Identify which cell holds the provided text, then report its [x, y] central coordinate. 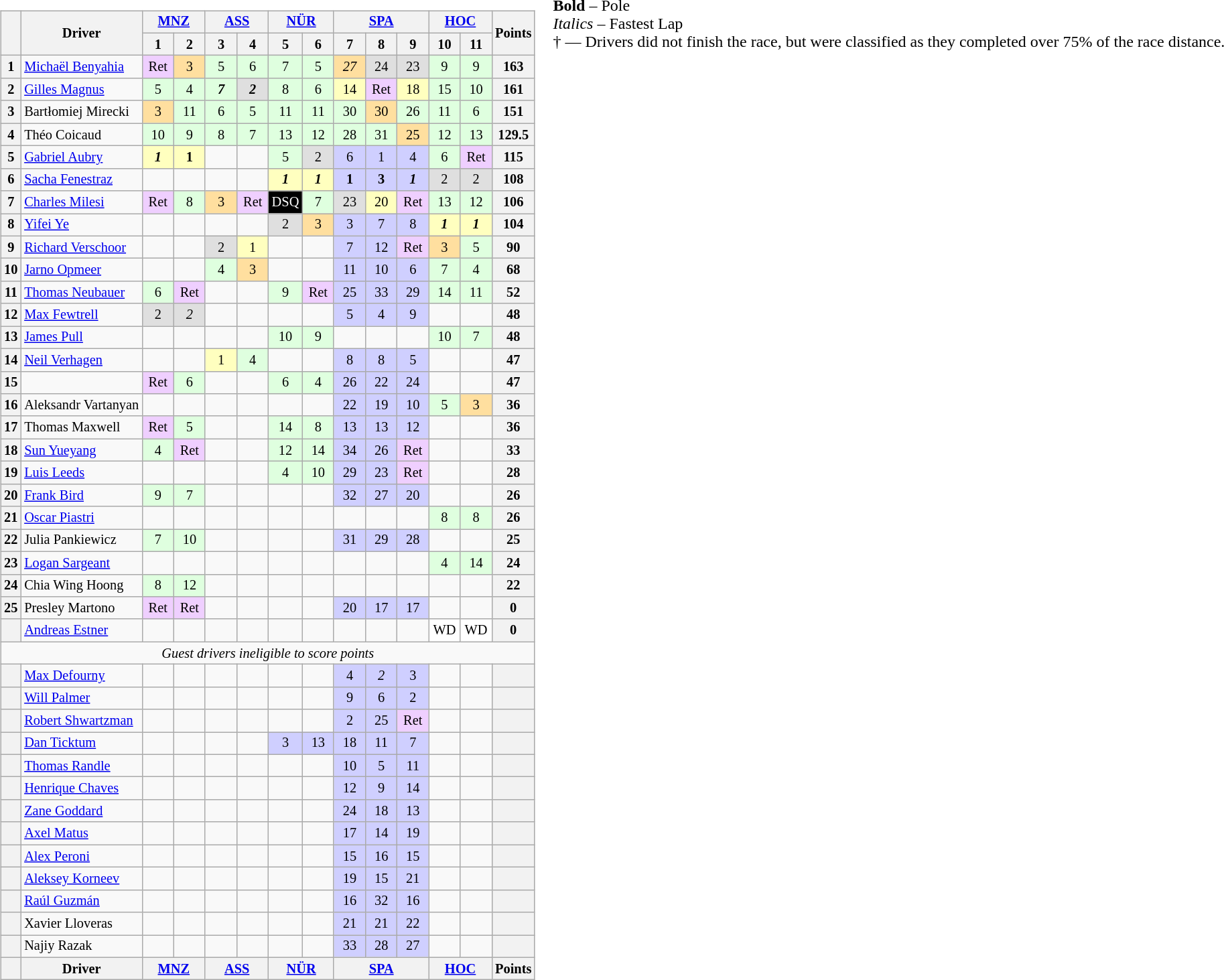
Max Fewtrell [82, 315]
Logan Sargeant [82, 563]
Neil Verhagen [82, 360]
Sun Yueyang [82, 450]
Dan Ticktum [82, 744]
Najiy Razak [82, 947]
34 [350, 450]
Thomas Randle [82, 766]
Luis Leeds [82, 473]
106 [513, 202]
Zane Goddard [82, 811]
DSQ [285, 202]
Julia Pankiewicz [82, 541]
Bartłomiej Mirecki [82, 112]
Gilles Magnus [82, 90]
Alex Peroni [82, 856]
Axel Matus [82, 833]
Aleksey Korneev [82, 879]
Sacha Fenestraz [82, 180]
68 [513, 270]
Xavier Lloveras [82, 924]
Frank Bird [82, 495]
Michaël Benyahia [82, 67]
Thomas Neubauer [82, 293]
Richard Verschoor [82, 247]
James Pull [82, 338]
90 [513, 247]
Presley Martono [82, 608]
151 [513, 112]
129.5 [513, 135]
163 [513, 67]
Aleksandr Vartanyan [82, 405]
Théo Coicaud [82, 135]
Max Defourny [82, 676]
161 [513, 90]
Robert Shwartzman [82, 721]
115 [513, 157]
52 [513, 293]
Charles Milesi [82, 202]
104 [513, 225]
108 [513, 180]
Raúl Guzmán [82, 901]
Oscar Piastri [82, 518]
Gabriel Aubry [82, 157]
Yifei Ye [82, 225]
Will Palmer [82, 698]
Jarno Opmeer [82, 270]
Thomas Maxwell [82, 427]
Henrique Chaves [82, 788]
Guest drivers ineligible to score points [268, 653]
Andreas Estner [82, 630]
Chia Wing Hoong [82, 585]
